Scan for the cell matching the given text and deliver its [x, y] coordinate at center. 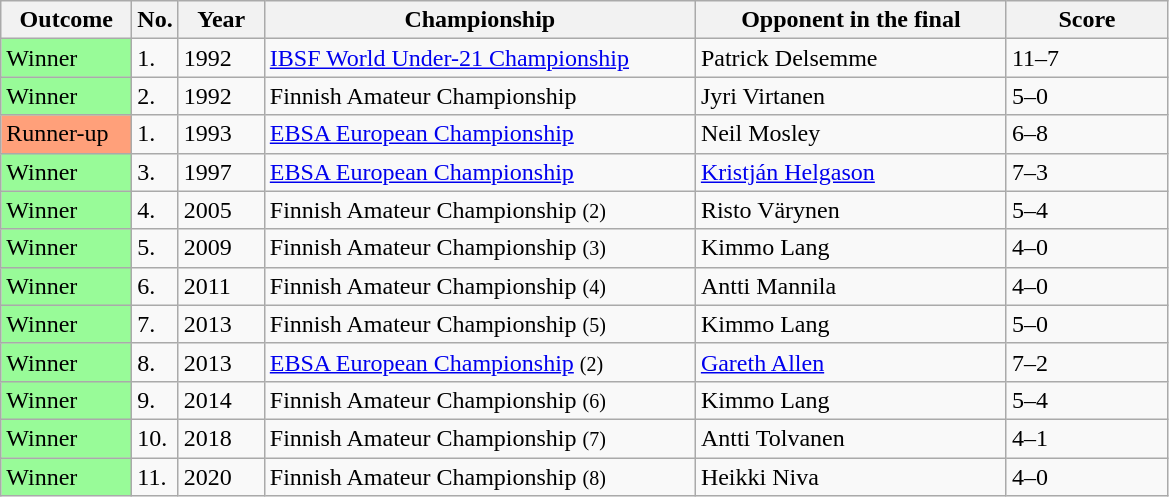
4. [155, 210]
2005 [221, 210]
Championship [480, 20]
Gareth Allen [850, 362]
2020 [221, 477]
6. [155, 286]
7–2 [1086, 362]
6–8 [1086, 134]
Antti Mannila [850, 286]
No. [155, 20]
8. [155, 362]
1993 [221, 134]
2. [155, 96]
1997 [221, 172]
4–1 [1086, 438]
Finnish Amateur Championship (6) [480, 400]
Risto Värynen [850, 210]
Neil Mosley [850, 134]
Finnish Amateur Championship [480, 96]
5. [155, 248]
Finnish Amateur Championship (7) [480, 438]
7–3 [1086, 172]
Kristján Helgason [850, 172]
11. [155, 477]
3. [155, 172]
9. [155, 400]
Score [1086, 20]
Antti Tolvanen [850, 438]
Heikki Niva [850, 477]
7. [155, 324]
IBSF World Under-21 Championship [480, 58]
Finnish Amateur Championship (3) [480, 248]
Opponent in the final [850, 20]
Finnish Amateur Championship (2) [480, 210]
2011 [221, 286]
Outcome [66, 20]
Patrick Delsemme [850, 58]
2009 [221, 248]
Finnish Amateur Championship (5) [480, 324]
Year [221, 20]
Runner-up [66, 134]
EBSA European Championship (2) [480, 362]
10. [155, 438]
2018 [221, 438]
2014 [221, 400]
Finnish Amateur Championship (4) [480, 286]
11–7 [1086, 58]
Jyri Virtanen [850, 96]
Finnish Amateur Championship (8) [480, 477]
